Search for the cell housing the specified text and yield its (X, Y) center coordinate. 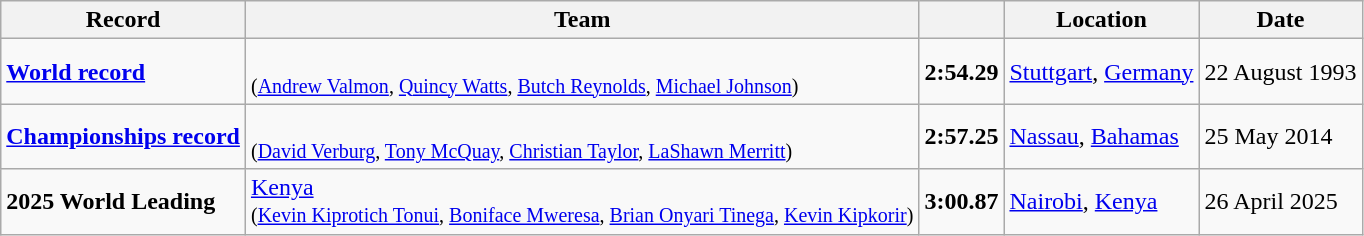
Team (582, 20)
Championships record (124, 136)
Location (1102, 20)
26 April 2025 (1280, 202)
22 August 1993 (1280, 72)
3:00.87 (962, 202)
(David Verburg, Tony McQuay, Christian Taylor, LaShawn Merritt) (582, 136)
Nairobi, Kenya (1102, 202)
25 May 2014 (1280, 136)
Stuttgart, Germany (1102, 72)
Date (1280, 20)
Kenya(Kevin Kiprotich Tonui, Boniface Mweresa, Brian Onyari Tinega, Kevin Kipkorir) (582, 202)
Nassau, Bahamas (1102, 136)
(Andrew Valmon, Quincy Watts, Butch Reynolds, Michael Johnson) (582, 72)
World record (124, 72)
2:57.25 (962, 136)
2025 World Leading (124, 202)
Record (124, 20)
2:54.29 (962, 72)
